Identify which cell holds the provided text, then report its [x, y] central coordinate. 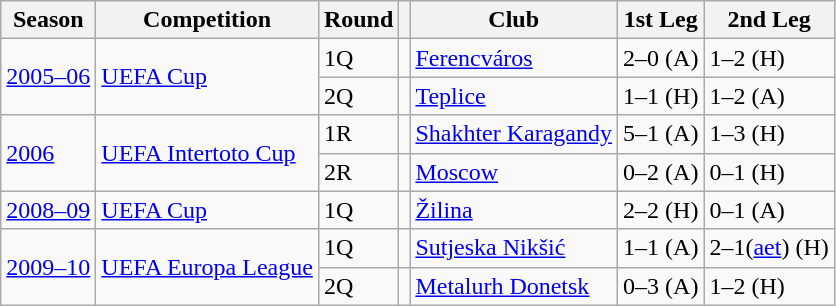
2006 [48, 153]
1–1 (H) [661, 96]
1R [358, 134]
Žilina [514, 210]
2008–09 [48, 210]
0–1 (H) [769, 172]
2nd Leg [769, 20]
UEFA Europa League [208, 267]
0–1 (A) [769, 210]
2009–10 [48, 267]
2–2 (H) [661, 210]
2R [358, 172]
0–3 (A) [661, 286]
2–0 (A) [661, 58]
Ferencváros [514, 58]
Round [358, 20]
2005–06 [48, 77]
1–1 (A) [661, 248]
0–2 (A) [661, 172]
1–2 (A) [769, 96]
UEFA Intertoto Cup [208, 153]
1–3 (H) [769, 134]
5–1 (A) [661, 134]
Shakhter Karagandy [514, 134]
Club [514, 20]
Teplice [514, 96]
Metalurh Donetsk [514, 286]
2–1(aet) (H) [769, 248]
Sutjeska Nikšić [514, 248]
Competition [208, 20]
1st Leg [661, 20]
Season [48, 20]
Moscow [514, 172]
